Capture the cell that displays the provided text and extract its [x, y] central coordinate. 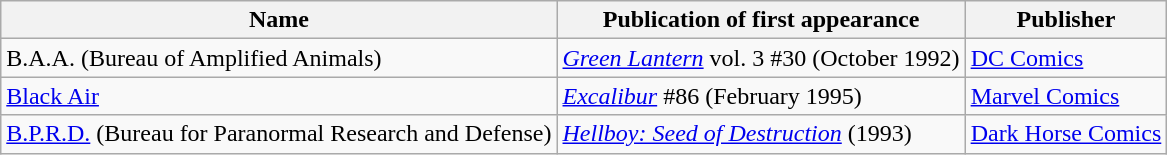
Black Air [279, 96]
Hellboy: Seed of Destruction (1993) [761, 134]
Marvel Comics [1066, 96]
Dark Horse Comics [1066, 134]
B.A.A. (Bureau of Amplified Animals) [279, 58]
Publication of first appearance [761, 20]
Name [279, 20]
DC Comics [1066, 58]
Excalibur #86 (February 1995) [761, 96]
Green Lantern vol. 3 #30 (October 1992) [761, 58]
B.P.R.D. (Bureau for Paranormal Research and Defense) [279, 134]
Publisher [1066, 20]
